Find where the given text appears and provide that cell's center as [x, y] coordinate. 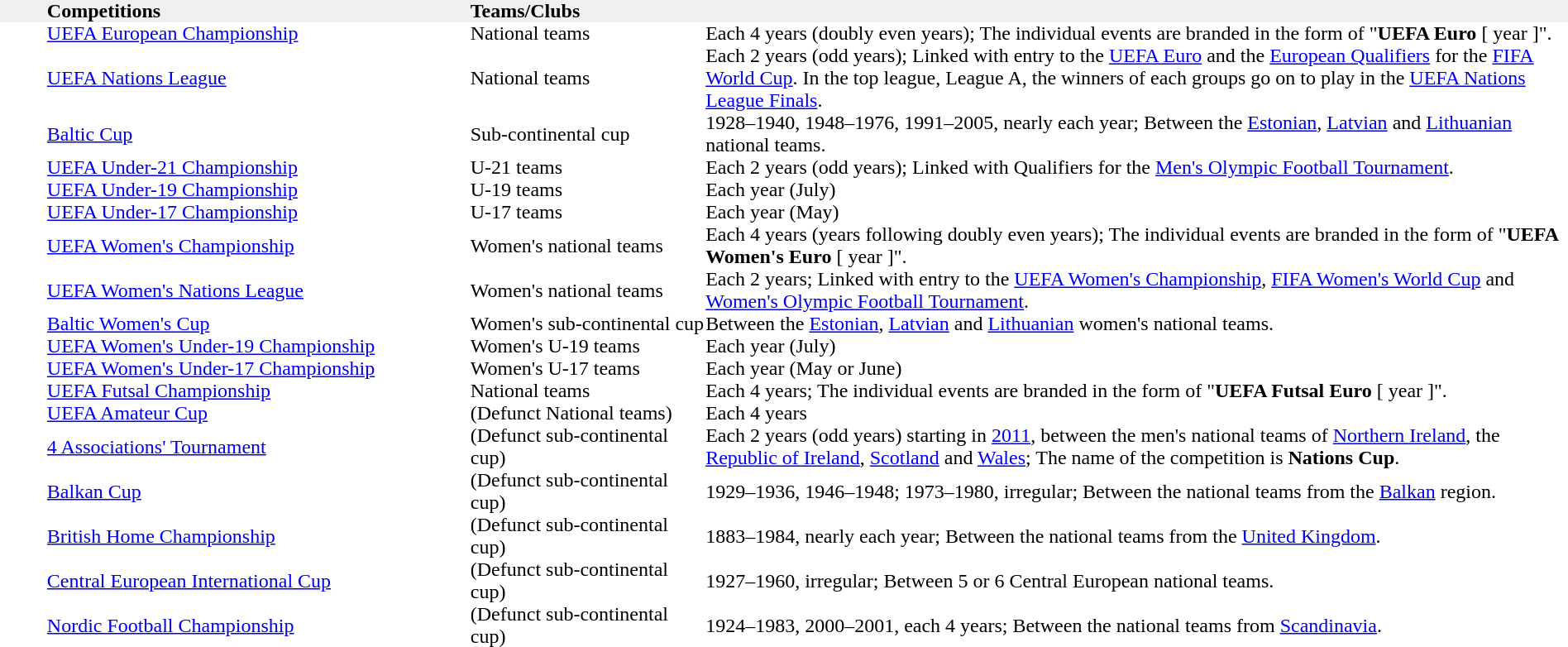
(Defunct National teams) [588, 414]
UEFA Women's Nations League [259, 290]
1883–1984, nearly each year; Between the national teams from the United Kingdom. [1136, 536]
UEFA Women's Championship [259, 246]
1927–1960, irregular; Between 5 or 6 Central European national teams. [1136, 581]
1928–1940, 1948–1976, 1991–2005, nearly each year; Between the Estonian, Latvian and Lithuanian national teams. [1136, 134]
UEFA Nations League [259, 78]
U-21 teams [588, 167]
Each 4 years (years following doubly even years); The individual events are branded in the form of "UEFA Women's Euro [ year ]". [1136, 246]
Competitions [259, 12]
Each year (May or June) [1136, 369]
British Home Championship [259, 536]
Balkan Cup [259, 491]
Women's sub-continental cup [588, 324]
UEFA Women's Under-19 Championship [259, 346]
U-17 teams [588, 212]
Baltic Women's Cup [259, 324]
UEFA Under-21 Championship [259, 167]
UEFA Women's Under-17 Championship [259, 369]
4 Associations' Tournament [259, 447]
Each 4 years; The individual events are branded in the form of "UEFA Futsal Euro [ year ]". [1136, 391]
UEFA Under-17 Championship [259, 212]
Each 4 years [1136, 414]
Baltic Cup [259, 134]
UEFA Amateur Cup [259, 414]
Each year (May) [1136, 212]
Women's U-19 teams [588, 346]
Between the Estonian, Latvian and Lithuanian women's national teams. [1136, 324]
Central European International Cup [259, 581]
Women's U-17 teams [588, 369]
Each 2 years (odd years); Linked with Qualifiers for the Men's Olympic Football Tournament. [1136, 167]
UEFA European Championship [259, 33]
1929–1936, 1946–1948; 1973–1980, irregular; Between the national teams from the Balkan region. [1136, 491]
Each 2 years; Linked with entry to the UEFA Women's Championship, FIFA Women's World Cup and Women's Olympic Football Tournament. [1136, 290]
UEFA Under-19 Championship [259, 190]
UEFA Futsal Championship [259, 391]
Sub-continental cup [588, 134]
U-19 teams [588, 190]
Teams/Clubs [588, 12]
Each 4 years (doubly even years); The individual events are branded in the form of "UEFA Euro [ year ]". [1136, 33]
